Capture the cell that displays the provided text and extract its [X, Y] central coordinate. 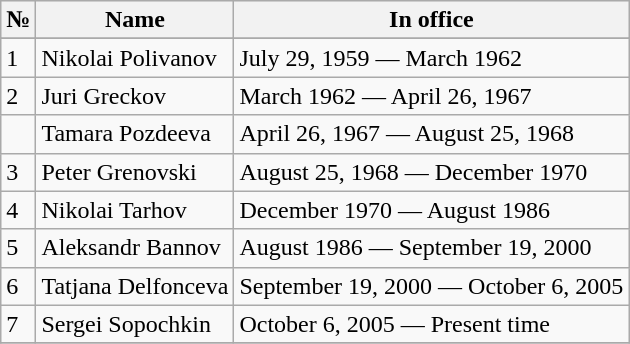
Nikolai Polivanov [135, 58]
2 [18, 96]
July 29, 1959 — March 1962 [432, 58]
Tamara Pozdeeva [135, 134]
1 [18, 58]
September 19, 2000 — October 6, 2005 [432, 286]
December 1970 — August 1986 [432, 210]
Name [135, 20]
Nikolai Tarhov [135, 210]
October 6, 2005 — Present time [432, 324]
6 [18, 286]
April 26, 1967 — August 25, 1968 [432, 134]
Peter Grenovski [135, 172]
3 [18, 172]
4 [18, 210]
Aleksandr Bannov [135, 248]
March 1962 — April 26, 1967 [432, 96]
August 25, 1968 — December 1970 [432, 172]
In office [432, 20]
7 [18, 324]
Tatjana Delfonceva [135, 286]
Sergei Sopochkin [135, 324]
August 1986 — September 19, 2000 [432, 248]
№ [18, 20]
Juri Greckov [135, 96]
5 [18, 248]
